Determine the (X, Y) coordinate at the center of the cell enclosing the given text.  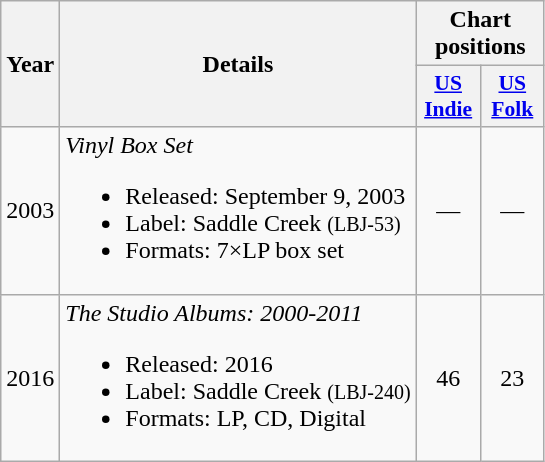
Details (238, 64)
The Studio Albums: 2000-2011Released: 2016Label: Saddle Creek (LBJ-240)Formats: LP, CD, Digital (238, 378)
USIndie (448, 96)
2003 (30, 210)
Vinyl Box SetReleased: September 9, 2003Label: Saddle Creek (LBJ-53)Formats: 7×LP box set (238, 210)
Year (30, 64)
23 (512, 378)
USFolk (512, 96)
Chart positions (480, 34)
46 (448, 378)
2016 (30, 378)
